Determine the (X, Y) coordinate at the center of the cell enclosing the given text.  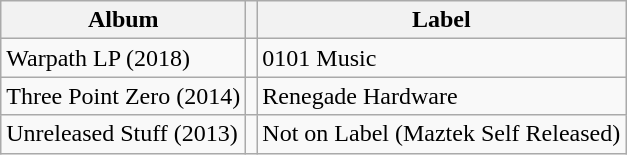
Not on Label (Maztek Self Released) (442, 134)
Unreleased Stuff (2013) (124, 134)
Renegade Hardware (442, 96)
0101 Music (442, 58)
Warpath LP (2018) (124, 58)
Three Point Zero (2014) (124, 96)
Album (124, 20)
Label (442, 20)
